Output the (X, Y) coordinate of the center of the cell containing the given text.  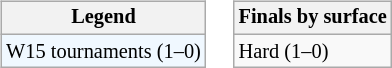
W15 tournaments (1–0) (103, 51)
Hard (1–0) (313, 51)
Legend (103, 18)
Finals by surface (313, 18)
